Find where the given text appears and provide that cell's center as (x, y) coordinate. 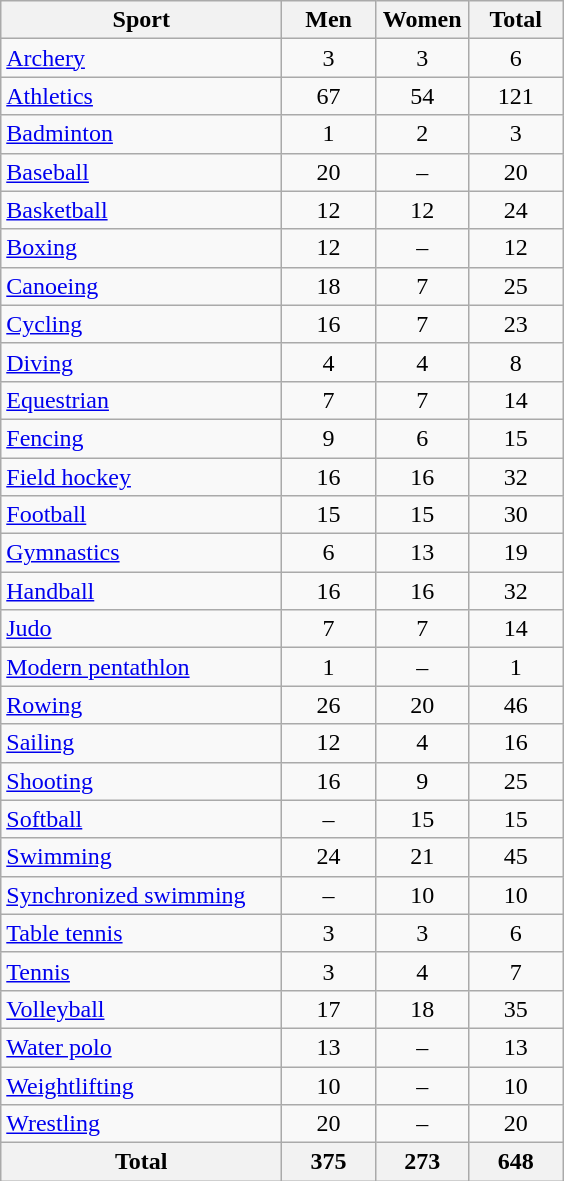
Diving (142, 362)
46 (516, 705)
Equestrian (142, 400)
17 (329, 1009)
Tennis (142, 971)
19 (516, 553)
121 (516, 96)
Shooting (142, 781)
30 (516, 515)
Cycling (142, 324)
Synchronized swimming (142, 895)
Modern pentathlon (142, 667)
Boxing (142, 248)
Water polo (142, 1047)
Basketball (142, 210)
Football (142, 515)
Badminton (142, 134)
Rowing (142, 705)
375 (329, 1162)
Sailing (142, 743)
2 (422, 134)
Wrestling (142, 1124)
Softball (142, 819)
Judo (142, 629)
Athletics (142, 96)
648 (516, 1162)
Baseball (142, 172)
Handball (142, 591)
Fencing (142, 438)
Swimming (142, 857)
Sport (142, 20)
23 (516, 324)
Archery (142, 58)
8 (516, 362)
273 (422, 1162)
67 (329, 96)
54 (422, 96)
Women (422, 20)
26 (329, 705)
Men (329, 20)
Volleyball (142, 1009)
Table tennis (142, 933)
45 (516, 857)
Canoeing (142, 286)
35 (516, 1009)
Gymnastics (142, 553)
Field hockey (142, 477)
Weightlifting (142, 1085)
21 (422, 857)
